Identify which cell holds the provided text, then report its [x, y] central coordinate. 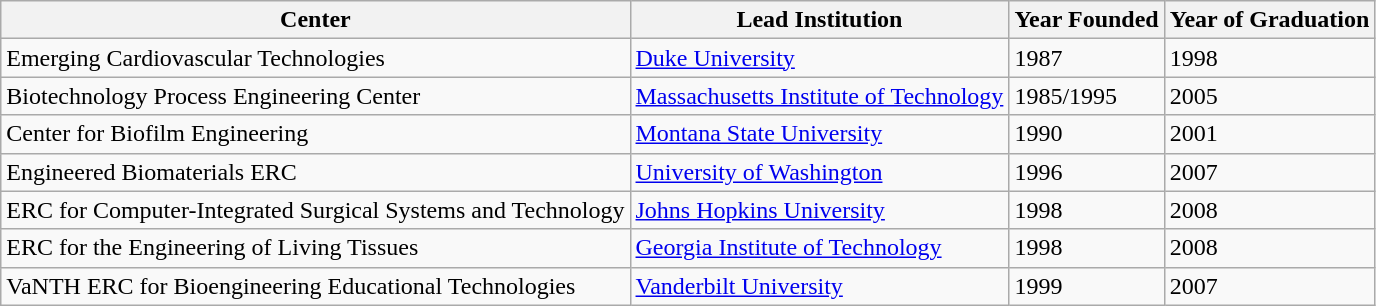
Duke University [820, 58]
VaNTH ERC for Bioengineering Educational Technologies [316, 286]
1987 [1086, 58]
1990 [1086, 134]
Year of Graduation [1270, 20]
Massachusetts Institute of Technology [820, 96]
Year Founded [1086, 20]
ERC for Computer-Integrated Surgical Systems and Technology [316, 210]
Center for Biofilm Engineering [316, 134]
Lead Institution [820, 20]
Georgia Institute of Technology [820, 248]
Biotechnology Process Engineering Center [316, 96]
1999 [1086, 286]
Emerging Cardiovascular Technologies [316, 58]
1985/1995 [1086, 96]
University of Washington [820, 172]
2005 [1270, 96]
Vanderbilt University [820, 286]
Johns Hopkins University [820, 210]
Montana State University [820, 134]
Engineered Biomaterials ERC [316, 172]
ERC for the Engineering of Living Tissues [316, 248]
2001 [1270, 134]
Center [316, 20]
1996 [1086, 172]
